Locate the cell with the specified text and output its [X, Y] center coordinate. 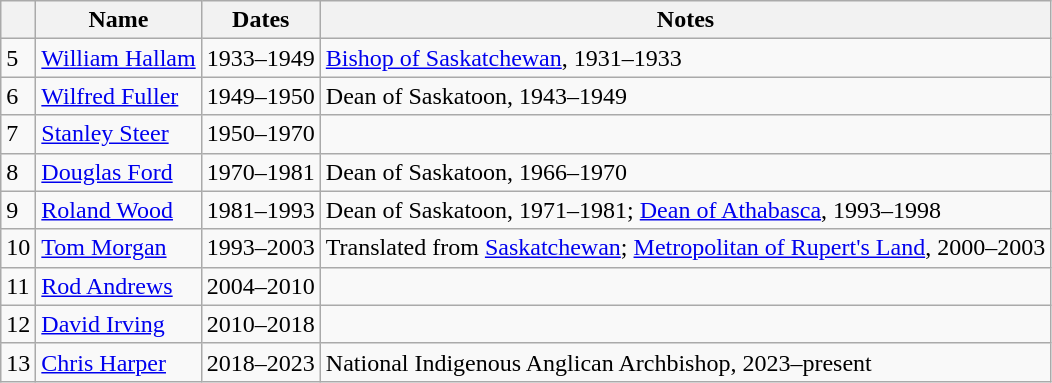
7 [18, 134]
1950–1970 [260, 134]
2010–2018 [260, 324]
1949–1950 [260, 96]
William Hallam [118, 58]
12 [18, 324]
Notes [685, 20]
Douglas Ford [118, 172]
Wilfred Fuller [118, 96]
11 [18, 286]
David Irving [118, 324]
10 [18, 248]
1933–1949 [260, 58]
Bishop of Saskatchewan, 1931–1933 [685, 58]
Dean of Saskatoon, 1943–1949 [685, 96]
Name [118, 20]
Chris Harper [118, 362]
1993–2003 [260, 248]
6 [18, 96]
Rod Andrews [118, 286]
Roland Wood [118, 210]
Translated from Saskatchewan; Metropolitan of Rupert's Land, 2000–2003 [685, 248]
5 [18, 58]
13 [18, 362]
Dean of Saskatoon, 1966–1970 [685, 172]
2004–2010 [260, 286]
8 [18, 172]
9 [18, 210]
1981–1993 [260, 210]
National Indigenous Anglican Archbishop, 2023–present [685, 362]
Tom Morgan [118, 248]
Dates [260, 20]
Dean of Saskatoon, 1971–1981; Dean of Athabasca, 1993–1998 [685, 210]
Stanley Steer [118, 134]
1970–1981 [260, 172]
2018–2023 [260, 362]
